Identify which cell holds the provided text, then report its (x, y) central coordinate. 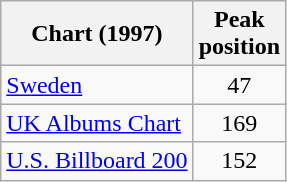
Chart (1997) (97, 34)
152 (239, 161)
Peakposition (239, 34)
169 (239, 123)
U.S. Billboard 200 (97, 161)
Sweden (97, 85)
UK Albums Chart (97, 123)
47 (239, 85)
